Determine the (X, Y) coordinate at the center of the cell enclosing the given text.  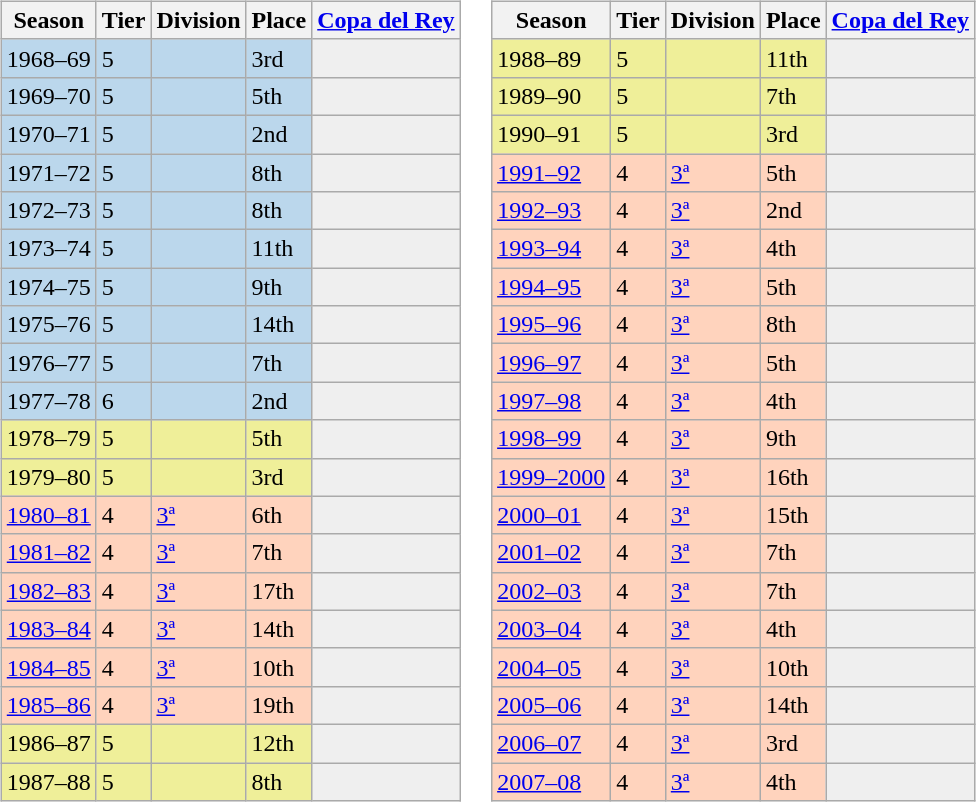
1980–81 (48, 515)
1985–86 (48, 705)
1972–73 (48, 211)
6th (279, 515)
1989–90 (552, 96)
6 (124, 401)
2000–01 (552, 515)
2005–06 (552, 705)
1978–79 (48, 439)
1973–74 (48, 249)
1976–77 (48, 363)
1999–2000 (552, 477)
2003–04 (552, 629)
1997–98 (552, 401)
1992–93 (552, 211)
1984–85 (48, 667)
1970–71 (48, 134)
1987–88 (48, 781)
1971–72 (48, 173)
19th (279, 705)
2002–03 (552, 591)
15th (793, 515)
12th (279, 743)
1975–76 (48, 325)
16th (793, 477)
1996–97 (552, 363)
2004–05 (552, 667)
2007–08 (552, 781)
2001–02 (552, 553)
2006–07 (552, 743)
1998–99 (552, 439)
1983–84 (48, 629)
1994–95 (552, 287)
1988–89 (552, 58)
1968–69 (48, 58)
1974–75 (48, 287)
1986–87 (48, 743)
1995–96 (552, 325)
1990–91 (552, 134)
1979–80 (48, 477)
1969–70 (48, 96)
1981–82 (48, 553)
1991–92 (552, 173)
1993–94 (552, 249)
1982–83 (48, 591)
17th (279, 591)
1977–78 (48, 401)
